Detect which cell encompasses the target text, then output its [X, Y] center coordinate. 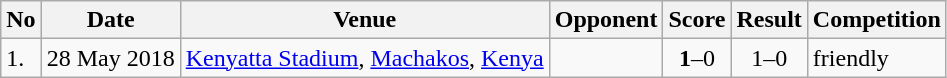
Opponent [606, 20]
Competition [876, 20]
No [21, 20]
friendly [876, 58]
Kenyatta Stadium, Machakos, Kenya [364, 58]
Result [769, 20]
28 May 2018 [110, 58]
Venue [364, 20]
Date [110, 20]
1. [21, 58]
Score [697, 20]
